Return the (x, y) coordinate for the center point of the cell that contains the specified text.  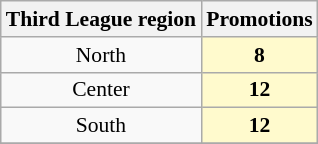
Third League region (101, 19)
8 (259, 55)
South (101, 126)
Center (101, 90)
Promotions (259, 19)
North (101, 55)
